Return [x, y] of the center of cell containing provided text 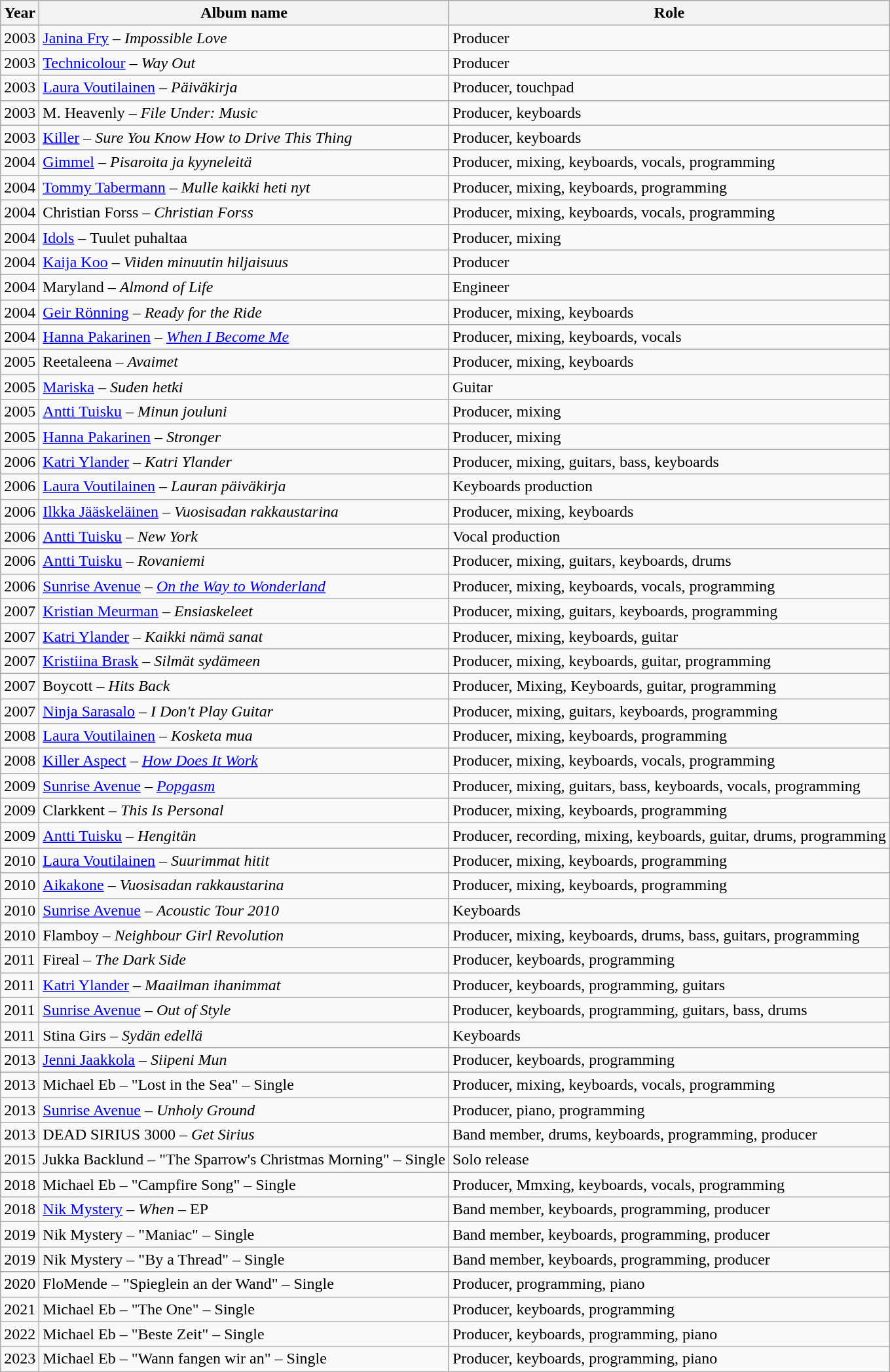
Tommy Tabermann – Mulle kaikki heti nyt [244, 187]
Laura Voutilainen – Lauran päiväkirja [244, 487]
Kristian Meurman – Ensiaskeleet [244, 611]
Sunrise Avenue – Popgasm [244, 786]
Producer, mixing, keyboards, vocals [669, 337]
Clarkkent – This Is Personal [244, 811]
Laura Voutilainen – Päiväkirja [244, 88]
Nik Mystery – When – EP [244, 1210]
Technicolour – Way Out [244, 63]
Kristiina Brask – Silmät sydämeen [244, 661]
Band member, drums, keyboards, programming, producer [669, 1135]
Sunrise Avenue – On the Way to Wonderland [244, 586]
Gimmel – Pisaroita ja kyyneleitä [244, 162]
Vocal production [669, 536]
Sunrise Avenue – Out of Style [244, 1010]
Producer, mixing, keyboards, guitar, programming [669, 661]
Producer, programming, piano [669, 1284]
Nik Mystery – "Maniac" – Single [244, 1234]
Producer, piano, programming [669, 1110]
Producer, Mixing, Keyboards, guitar, programming [669, 686]
Antti Tuisku – New York [244, 536]
Killer – Sure You Know How to Drive This Thing [244, 138]
Producer, Mmxing, keyboards, vocals, programming [669, 1185]
Aikakone – Vuosisadan rakkaustarina [244, 885]
Janina Fry – Impossible Love [244, 38]
2023 [20, 1359]
Jenni Jaakkola – Siipeni Mun [244, 1060]
Antti Tuisku – Minun jouluni [244, 412]
Producer, touchpad [669, 88]
Antti Tuisku – Rovaniemi [244, 561]
Year [20, 13]
Laura Voutilainen – Kosketa mua [244, 736]
2021 [20, 1309]
Producer, keyboards, programming, guitars [669, 985]
Michael Eb – "Wann fangen wir an" – Single [244, 1359]
Ninja Sarasalo – I Don't Play Guitar [244, 711]
Mariska – Suden hetki [244, 387]
Guitar [669, 387]
Geir Rönning – Ready for the Ride [244, 312]
Producer, recording, mixing, keyboards, guitar, drums, programming [669, 836]
Idols – Tuulet puhaltaa [244, 237]
FloMende – "Spieglein an der Wand" – Single [244, 1284]
Producer, mixing, guitars, bass, keyboards [669, 462]
Katri Ylander – Maailman ihanimmat [244, 985]
Killer Aspect – How Does It Work [244, 761]
Producer, mixing, guitars, keyboards, drums [669, 561]
Katri Ylander – Katri Ylander [244, 462]
Producer, mixing, guitars, bass, keyboards, vocals, programming [669, 786]
Laura Voutilainen – Suurimmat hitit [244, 861]
Hanna Pakarinen – When I Become Me [244, 337]
Album name [244, 13]
Role [669, 13]
Nik Mystery – "By a Thread" – Single [244, 1259]
Producer, mixing, keyboards, guitar [669, 636]
Reetaleena – Avaimet [244, 362]
2020 [20, 1284]
M. Heavenly – File Under: Music [244, 113]
Christian Forss – Christian Forss [244, 212]
Producer, keyboards, programming, guitars, bass, drums [669, 1010]
Flamboy – Neighbour Girl Revolution [244, 935]
Hanna Pakarinen – Stronger [244, 437]
Fireal – The Dark Side [244, 960]
Stina Girs – Sydän edellä [244, 1035]
Producer, mixing, keyboards, drums, bass, guitars, programming [669, 935]
Keyboards production [669, 487]
Solo release [669, 1160]
Michael Eb – "Campfire Song" – Single [244, 1185]
Michael Eb – "Beste Zeit" – Single [244, 1334]
2015 [20, 1160]
2022 [20, 1334]
Sunrise Avenue – Unholy Ground [244, 1110]
Kaija Koo – Viiden minuutin hiljaisuus [244, 262]
Ilkka Jääskeläinen – Vuosisadan rakkaustarina [244, 511]
DEAD SIRIUS 3000 – Get Sirius [244, 1135]
Michael Eb – "Lost in the Sea" – Single [244, 1085]
Michael Eb – "The One" – Single [244, 1309]
Engineer [669, 287]
Boycott – Hits Back [244, 686]
Antti Tuisku – Hengitän [244, 836]
Jukka Backlund – "The Sparrow's Christmas Morning" – Single [244, 1160]
Maryland – Almond of Life [244, 287]
Katri Ylander – Kaikki nämä sanat [244, 636]
Sunrise Avenue – Acoustic Tour 2010 [244, 910]
